Provide the [X, Y] coordinate of the cell's center where the given text is located.  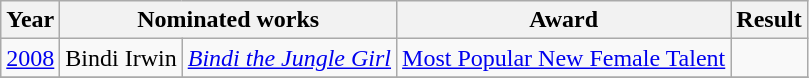
Year [30, 20]
Nominated works [228, 20]
Most Popular New Female Talent [564, 58]
Award [564, 20]
Bindi Irwin [121, 58]
Result [769, 20]
2008 [30, 58]
Bindi the Jungle Girl [289, 58]
